Pinpoint the cell where the given text exists, returning its (X, Y) midpoint coordinate. 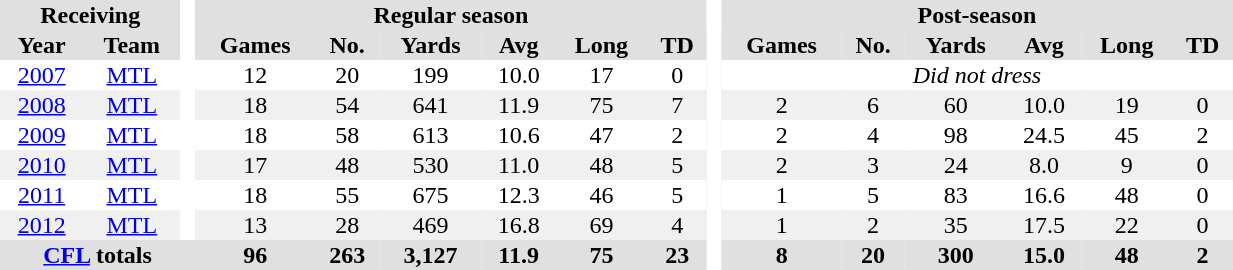
83 (956, 195)
2007 (42, 75)
8.0 (1044, 165)
2010 (42, 165)
3,127 (430, 255)
96 (255, 255)
530 (430, 165)
9 (1127, 165)
2008 (42, 105)
Year (42, 45)
16.8 (518, 225)
55 (347, 195)
8 (782, 255)
7 (676, 105)
263 (347, 255)
46 (601, 195)
675 (430, 195)
24 (956, 165)
12.3 (518, 195)
199 (430, 75)
613 (430, 135)
2011 (42, 195)
10.6 (518, 135)
54 (347, 105)
Team (132, 45)
641 (430, 105)
28 (347, 225)
Post-season (978, 15)
19 (1127, 105)
2009 (42, 135)
24.5 (1044, 135)
Regular season (451, 15)
13 (255, 225)
Did not dress (978, 75)
300 (956, 255)
23 (676, 255)
16.6 (1044, 195)
60 (956, 105)
15.0 (1044, 255)
17.5 (1044, 225)
CFL totals (98, 255)
6 (874, 105)
45 (1127, 135)
3 (874, 165)
22 (1127, 225)
58 (347, 135)
11.0 (518, 165)
12 (255, 75)
35 (956, 225)
69 (601, 225)
469 (430, 225)
47 (601, 135)
Receiving (90, 15)
2012 (42, 225)
98 (956, 135)
